Scan for the cell matching the given text and deliver its (X, Y) coordinate at center. 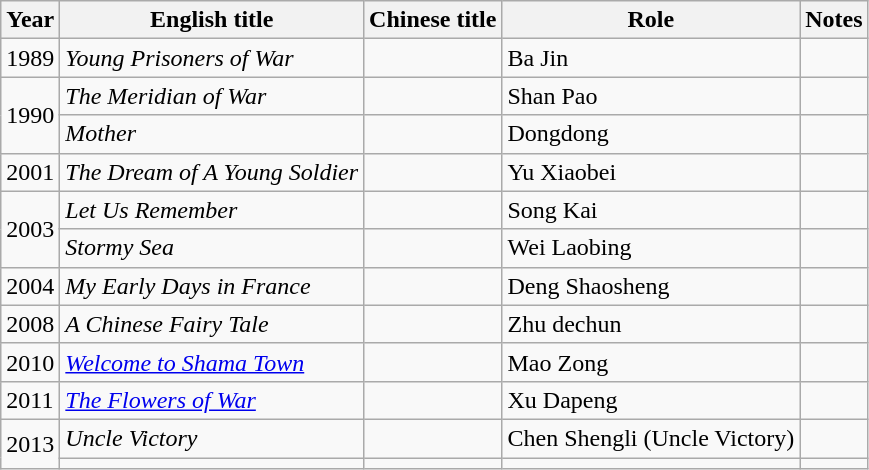
Chinese title (433, 20)
The Meridian of War (212, 96)
Year (30, 20)
2010 (30, 362)
My Early Days in France (212, 286)
2013 (30, 444)
English title (212, 20)
2004 (30, 286)
A Chinese Fairy Tale (212, 324)
2001 (30, 172)
Mother (212, 134)
The Dream of A Young Soldier (212, 172)
Song Kai (651, 210)
Welcome to Shama Town (212, 362)
Wei Laobing (651, 248)
Ba Jin (651, 58)
Shan Pao (651, 96)
Young Prisoners of War (212, 58)
1990 (30, 115)
2011 (30, 400)
Dongdong (651, 134)
Role (651, 20)
Notes (834, 20)
Zhu dechun (651, 324)
Uncle Victory (212, 438)
2008 (30, 324)
Mao Zong (651, 362)
Yu Xiaobei (651, 172)
Deng Shaosheng (651, 286)
The Flowers of War (212, 400)
2003 (30, 229)
Chen Shengli (Uncle Victory) (651, 438)
1989 (30, 58)
Stormy Sea (212, 248)
Let Us Remember (212, 210)
Xu Dapeng (651, 400)
